Provide the [X, Y] coordinate of the cell's center where the given text is located.  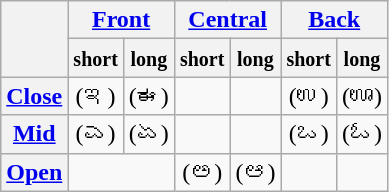
(ಓ) [362, 134]
(ಇ) [96, 96]
(ಉ) [309, 96]
(ಈ) [148, 96]
(ಆ) [256, 172]
Front [122, 20]
(ಎ) [96, 134]
Open [34, 172]
Back [334, 20]
(ಅ) [202, 172]
(ಒ) [309, 134]
Mid [34, 134]
(ಊ) [362, 96]
Central [228, 20]
Close [34, 96]
(ಏ) [148, 134]
